Determine the [X, Y] coordinate at the center of the cell enclosing the given text.  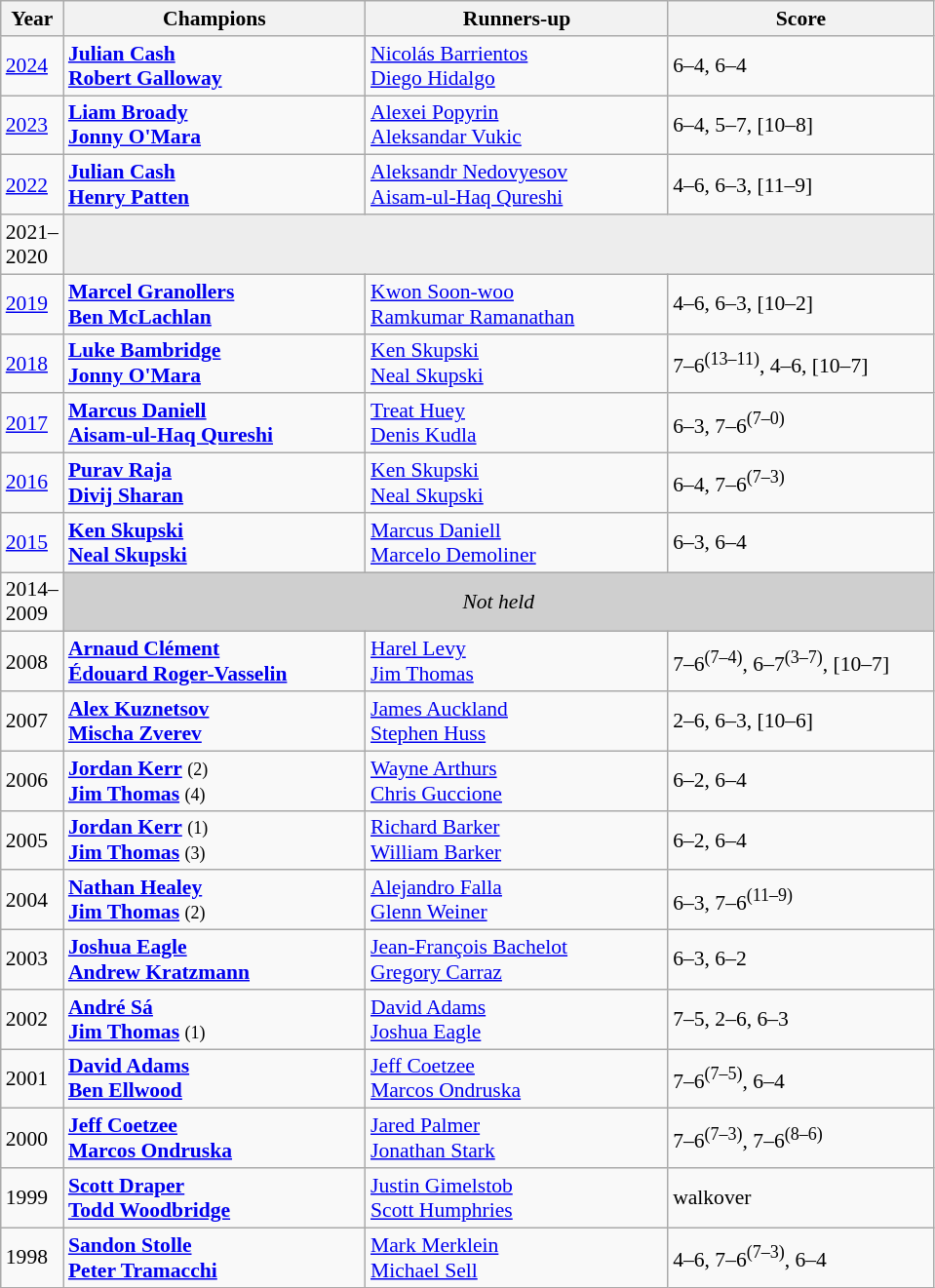
Jordan Kerr (1) Jim Thomas (3) [214, 840]
2022 [32, 185]
6–3, 6–2 [801, 959]
Marcel Granollers Ben McLachlan [214, 304]
2021–2020 [32, 244]
Harel Levy Jim Thomas [517, 661]
2015 [32, 542]
David Adams Ben Ellwood [214, 1078]
7–6(7–3), 7–6(8–6) [801, 1139]
2005 [32, 840]
4–6, 6–3, [10–2] [801, 304]
6–3, 6–4 [801, 542]
Alejandro Falla Glenn Weiner [517, 901]
Joshua Eagle Andrew Kratzmann [214, 959]
Luke Bambridge Jonny O'Mara [214, 363]
Not held [499, 603]
4–6, 6–3, [11–9] [801, 185]
7–5, 2–6, 6–3 [801, 1020]
Treat Huey Denis Kudla [517, 423]
1998 [32, 1258]
2–6, 6–3, [10–6] [801, 722]
2004 [32, 901]
1999 [32, 1197]
6–3, 7–6(7–0) [801, 423]
walkover [801, 1197]
Arnaud Clément Édouard Roger-Vasselin [214, 661]
2023 [32, 125]
Sandon Stolle Peter Tramacchi [214, 1258]
6–4, 6–4 [801, 66]
2001 [32, 1078]
7–6(7–4), 6–7(3–7), [10–7] [801, 661]
Scott Draper Todd Woodbridge [214, 1197]
Marcus Daniell Marcelo Demoliner [517, 542]
Score [801, 19]
6–3, 7–6(11–9) [801, 901]
7–6(7–5), 6–4 [801, 1078]
Jared Palmer Jonathan Stark [517, 1139]
Aleksandr Nedovyesov Aisam-ul-Haq Qureshi [517, 185]
Alexei Popyrin Aleksandar Vukic [517, 125]
Marcus Daniell Aisam-ul-Haq Qureshi [214, 423]
Wayne Arthurs Chris Guccione [517, 780]
6–4, 5–7, [10–8] [801, 125]
André Sá Jim Thomas (1) [214, 1020]
2016 [32, 484]
Champions [214, 19]
Alex Kuznetsov Mischa Zverev [214, 722]
2007 [32, 722]
Jordan Kerr (2) Jim Thomas (4) [214, 780]
4–6, 7–6(7–3), 6–4 [801, 1258]
Kwon Soon-woo Ramkumar Ramanathan [517, 304]
James Auckland Stephen Huss [517, 722]
David Adams Joshua Eagle [517, 1020]
Mark Merklein Michael Sell [517, 1258]
Liam Broady Jonny O'Mara [214, 125]
Nicolás Barrientos Diego Hidalgo [517, 66]
Runners-up [517, 19]
Jean-François Bachelot Gregory Carraz [517, 959]
2000 [32, 1139]
2018 [32, 363]
6–4, 7–6(7–3) [801, 484]
2024 [32, 66]
2003 [32, 959]
7–6(13–11), 4–6, [10–7] [801, 363]
Richard Barker William Barker [517, 840]
Nathan Healey Jim Thomas (2) [214, 901]
Purav Raja Divij Sharan [214, 484]
2006 [32, 780]
2019 [32, 304]
2014–2009 [32, 603]
Year [32, 19]
Julian Cash Robert Galloway [214, 66]
Justin Gimelstob Scott Humphries [517, 1197]
2008 [32, 661]
2017 [32, 423]
Julian Cash Henry Patten [214, 185]
2002 [32, 1020]
